Extract the [X, Y] coordinate from the center of the cell holding the provided text.  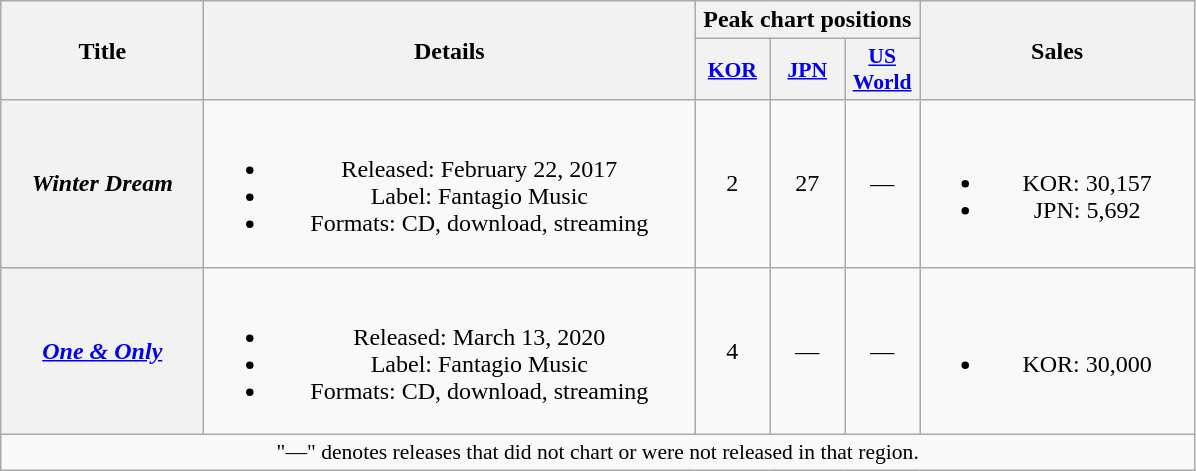
Peak chart positions [808, 20]
Sales [1058, 50]
Released: February 22, 2017Label: Fantagio MusicFormats: CD, download, streaming [450, 184]
27 [808, 184]
One & Only [102, 350]
"—" denotes releases that did not chart or were not released in that region. [598, 452]
USWorld [882, 70]
KOR: 30,157JPN: 5,692 [1058, 184]
Title [102, 50]
Released: March 13, 2020Label: Fantagio MusicFormats: CD, download, streaming [450, 350]
Details [450, 50]
JPN [808, 70]
2 [732, 184]
KOR: 30,000 [1058, 350]
KOR [732, 70]
4 [732, 350]
Winter Dream [102, 184]
